Return (x, y) of the center of cell containing provided text 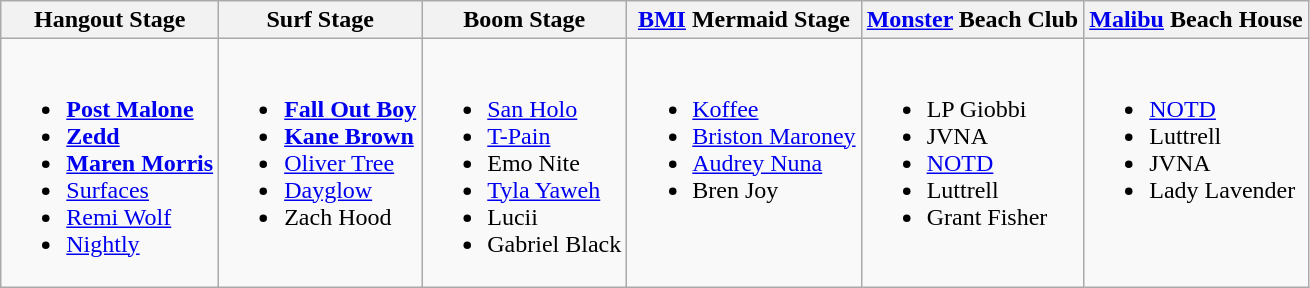
LP GiobbiJVNANOTDLuttrellGrant Fisher (972, 163)
Surf Stage (320, 20)
Malibu Beach House (1196, 20)
Post MaloneZeddMaren MorrisSurfacesRemi WolfNightly (110, 163)
Monster Beach Club (972, 20)
Fall Out BoyKane BrownOliver TreeDayglowZach Hood (320, 163)
San HoloT-PainEmo NiteTyla YawehLuciiGabriel Black (524, 163)
BMI Mermaid Stage (744, 20)
NOTDLuttrellJVNALady Lavender (1196, 163)
KoffeeBriston MaroneyAudrey NunaBren Joy (744, 163)
Hangout Stage (110, 20)
Boom Stage (524, 20)
